Capture the cell that displays the provided text and extract its (X, Y) central coordinate. 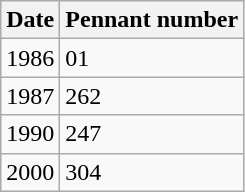
1987 (30, 96)
247 (152, 134)
Pennant number (152, 20)
Date (30, 20)
1990 (30, 134)
262 (152, 96)
01 (152, 58)
304 (152, 172)
2000 (30, 172)
1986 (30, 58)
